Output the [X, Y] coordinate of the center of the cell containing the given text.  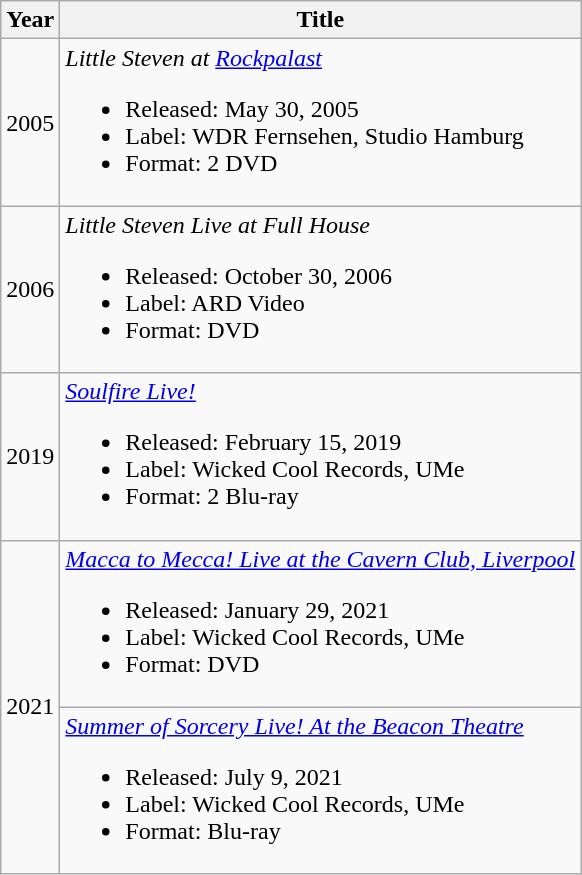
Year [30, 20]
Macca to Mecca! Live at the Cavern Club, LiverpoolReleased: January 29, 2021Label: Wicked Cool Records, UMeFormat: DVD [320, 624]
Summer of Sorcery Live! At the Beacon TheatreReleased: July 9, 2021Label: Wicked Cool Records, UMeFormat: Blu-ray [320, 790]
2005 [30, 122]
Little Steven Live at Full HouseReleased: October 30, 2006Label: ARD VideoFormat: DVD [320, 290]
2006 [30, 290]
Title [320, 20]
Soulfire Live!Released: February 15, 2019Label: Wicked Cool Records, UMeFormat: 2 Blu-ray [320, 456]
2021 [30, 707]
Little Steven at RockpalastReleased: May 30, 2005Label: WDR Fernsehen, Studio HamburgFormat: 2 DVD [320, 122]
2019 [30, 456]
